Find where the given text appears and provide that cell's center as (x, y) coordinate. 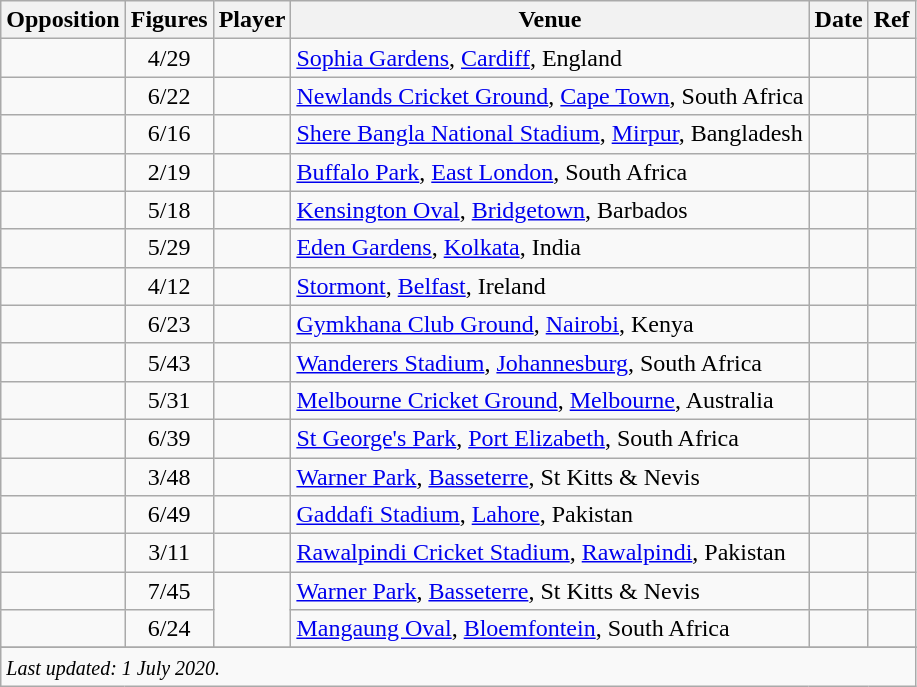
Kensington Oval, Bridgetown, Barbados (550, 210)
5/18 (169, 210)
Wanderers Stadium, Johannesburg, South Africa (550, 362)
5/29 (169, 248)
Sophia Gardens, Cardiff, England (550, 58)
6/24 (169, 629)
Newlands Cricket Ground, Cape Town, South Africa (550, 96)
Ref (892, 20)
4/12 (169, 286)
St George's Park, Port Elizabeth, South Africa (550, 438)
4/29 (169, 58)
Date (838, 20)
Venue (550, 20)
6/23 (169, 324)
Shere Bangla National Stadium, Mirpur, Bangladesh (550, 134)
Player (252, 20)
Rawalpindi Cricket Stadium, Rawalpindi, Pakistan (550, 553)
Opposition (63, 20)
5/31 (169, 400)
Figures (169, 20)
Buffalo Park, East London, South Africa (550, 172)
6/49 (169, 515)
3/11 (169, 553)
Melbourne Cricket Ground, Melbourne, Australia (550, 400)
Gaddafi Stadium, Lahore, Pakistan (550, 515)
5/43 (169, 362)
6/22 (169, 96)
Gymkhana Club Ground, Nairobi, Kenya (550, 324)
Eden Gardens, Kolkata, India (550, 248)
6/39 (169, 438)
Mangaung Oval, Bloemfontein, South Africa (550, 629)
3/48 (169, 477)
Last updated: 1 July 2020. (458, 667)
7/45 (169, 591)
Stormont, Belfast, Ireland (550, 286)
2/19 (169, 172)
6/16 (169, 134)
